For the text-containing cell, return its midpoint in (X, Y) coordinate format. 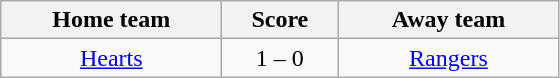
1 – 0 (280, 58)
Score (280, 20)
Home team (112, 20)
Hearts (112, 58)
Away team (448, 20)
Rangers (448, 58)
